Capture the cell that displays the provided text and extract its (x, y) central coordinate. 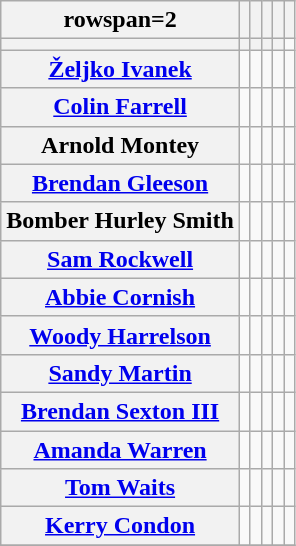
rowspan=2 (120, 20)
Arnold Montey (120, 145)
Tom Waits (120, 488)
Brendan Gleeson (120, 183)
Abbie Cornish (120, 297)
Željko Ivanek (120, 69)
Colin Farrell (120, 107)
Kerry Condon (120, 526)
Woody Harrelson (120, 335)
Bomber Hurley Smith (120, 221)
Sandy Martin (120, 373)
Brendan Sexton III (120, 411)
Sam Rockwell (120, 259)
Amanda Warren (120, 449)
